Scan for the cell matching the given text and deliver its [x, y] coordinate at center. 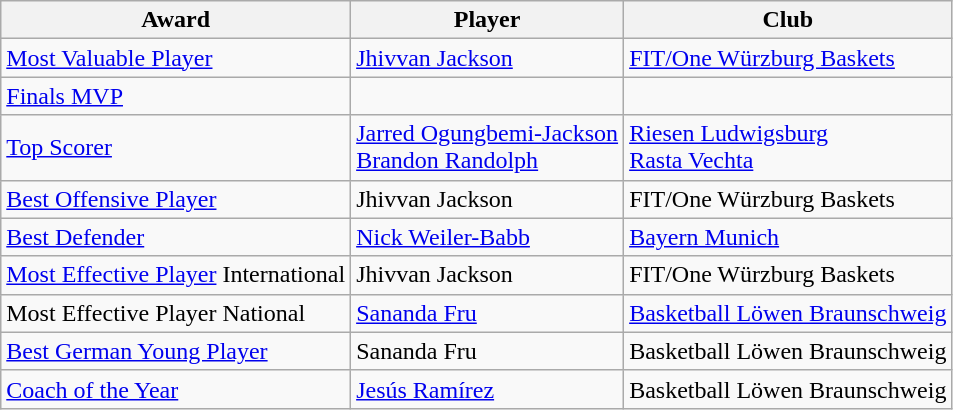
Player [488, 20]
Top Scorer [176, 148]
Best Defender [176, 237]
Award [176, 20]
Jesús Ramírez [488, 389]
Riesen LudwigsburgRasta Vechta [788, 148]
Club [788, 20]
Bayern Munich [788, 237]
Best German Young Player [176, 351]
Most Effective Player National [176, 313]
Coach of the Year [176, 389]
Best Offensive Player [176, 199]
Most Effective Player International [176, 275]
Nick Weiler-Babb [488, 237]
Most Valuable Player [176, 58]
Finals MVP [176, 96]
Jarred Ogungbemi-Jackson Brandon Randolph [488, 148]
